Search for the cell housing the specified text and yield its [x, y] center coordinate. 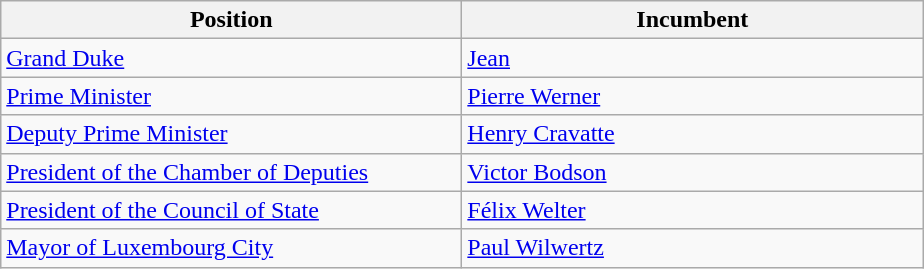
Position [232, 20]
Pierre Werner [692, 96]
Jean [692, 58]
Deputy Prime Minister [232, 134]
Henry Cravatte [692, 134]
Paul Wilwertz [692, 248]
Félix Welter [692, 210]
Prime Minister [232, 96]
President of the Chamber of Deputies [232, 172]
Mayor of Luxembourg City [232, 248]
Grand Duke [232, 58]
President of the Council of State [232, 210]
Incumbent [692, 20]
Victor Bodson [692, 172]
